Scan for the cell matching the given text and deliver its (x, y) coordinate at center. 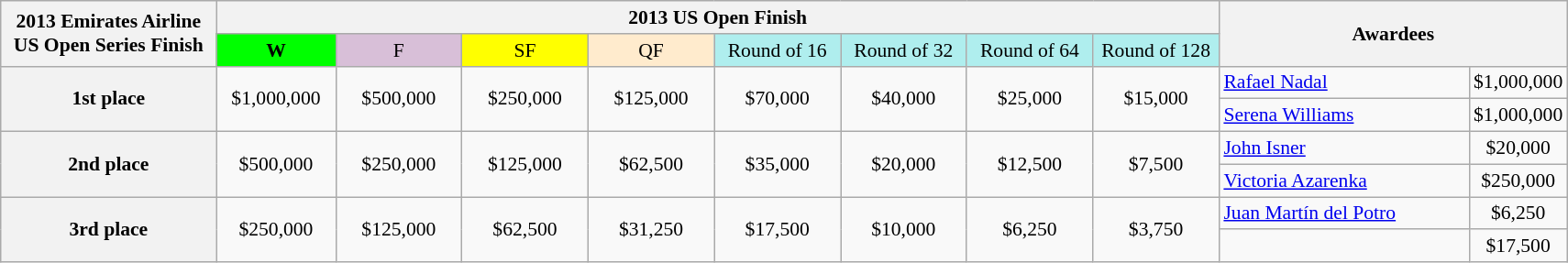
$40,000 (903, 99)
$3,750 (1156, 229)
SF (525, 50)
F (399, 50)
Round of 128 (1156, 50)
3rd place (108, 229)
$10,000 (903, 229)
$15,000 (1156, 99)
Rafael Nadal (1344, 82)
W (276, 50)
$31,250 (651, 229)
$12,500 (1030, 165)
1st place (108, 99)
2nd place (108, 165)
Round of 16 (778, 50)
QF (651, 50)
Victoria Azarenka (1344, 181)
John Isner (1344, 148)
$7,500 (1156, 165)
$35,000 (778, 165)
Round of 64 (1030, 50)
Awardees (1393, 33)
2013 US Open Finish (718, 17)
Juan Martín del Potro (1344, 214)
2013 Emirates Airline US Open Series Finish (108, 33)
Serena Williams (1344, 115)
$70,000 (778, 99)
Round of 32 (903, 50)
$25,000 (1030, 99)
